Determine the [X, Y] coordinate at the center of the cell enclosing the given text.  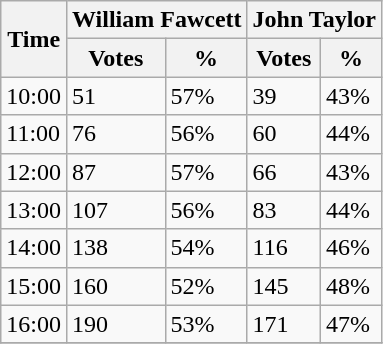
11:00 [34, 134]
54% [206, 248]
William Fawcett [156, 20]
66 [284, 172]
60 [284, 134]
76 [116, 134]
12:00 [34, 172]
138 [116, 248]
46% [350, 248]
47% [350, 324]
190 [116, 324]
52% [206, 286]
160 [116, 286]
10:00 [34, 96]
John Taylor [314, 20]
83 [284, 210]
14:00 [34, 248]
Time [34, 39]
53% [206, 324]
107 [116, 210]
171 [284, 324]
87 [116, 172]
39 [284, 96]
15:00 [34, 286]
145 [284, 286]
116 [284, 248]
51 [116, 96]
16:00 [34, 324]
13:00 [34, 210]
48% [350, 286]
